Pinpoint the cell where the given text exists, returning its [X, Y] midpoint coordinate. 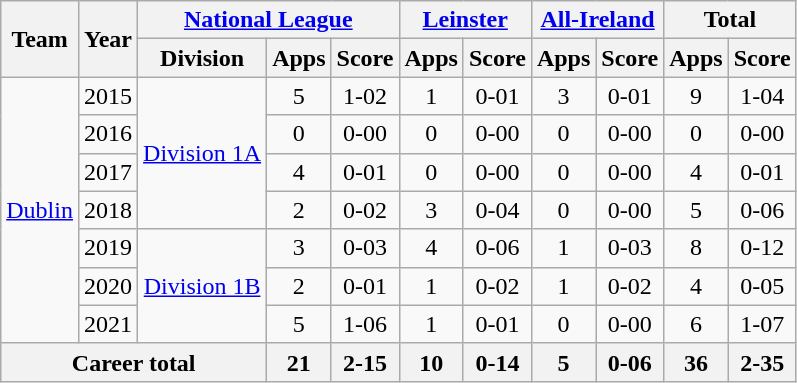
2015 [108, 96]
2-15 [365, 362]
Team [40, 39]
Division 1B [202, 286]
8 [696, 248]
All-Ireland [597, 20]
10 [431, 362]
1-02 [365, 96]
Division 1A [202, 153]
21 [299, 362]
0-05 [762, 286]
2019 [108, 248]
6 [696, 324]
2020 [108, 286]
2017 [108, 172]
9 [696, 96]
36 [696, 362]
0-14 [497, 362]
2018 [108, 210]
Year [108, 39]
Leinster [465, 20]
0-04 [497, 210]
0-12 [762, 248]
1-06 [365, 324]
National League [268, 20]
2016 [108, 134]
1-04 [762, 96]
2021 [108, 324]
1-07 [762, 324]
2-35 [762, 362]
Dublin [40, 210]
Career total [134, 362]
Division [202, 58]
Total [730, 20]
